Detect which cell encompasses the target text, then output its (x, y) center coordinate. 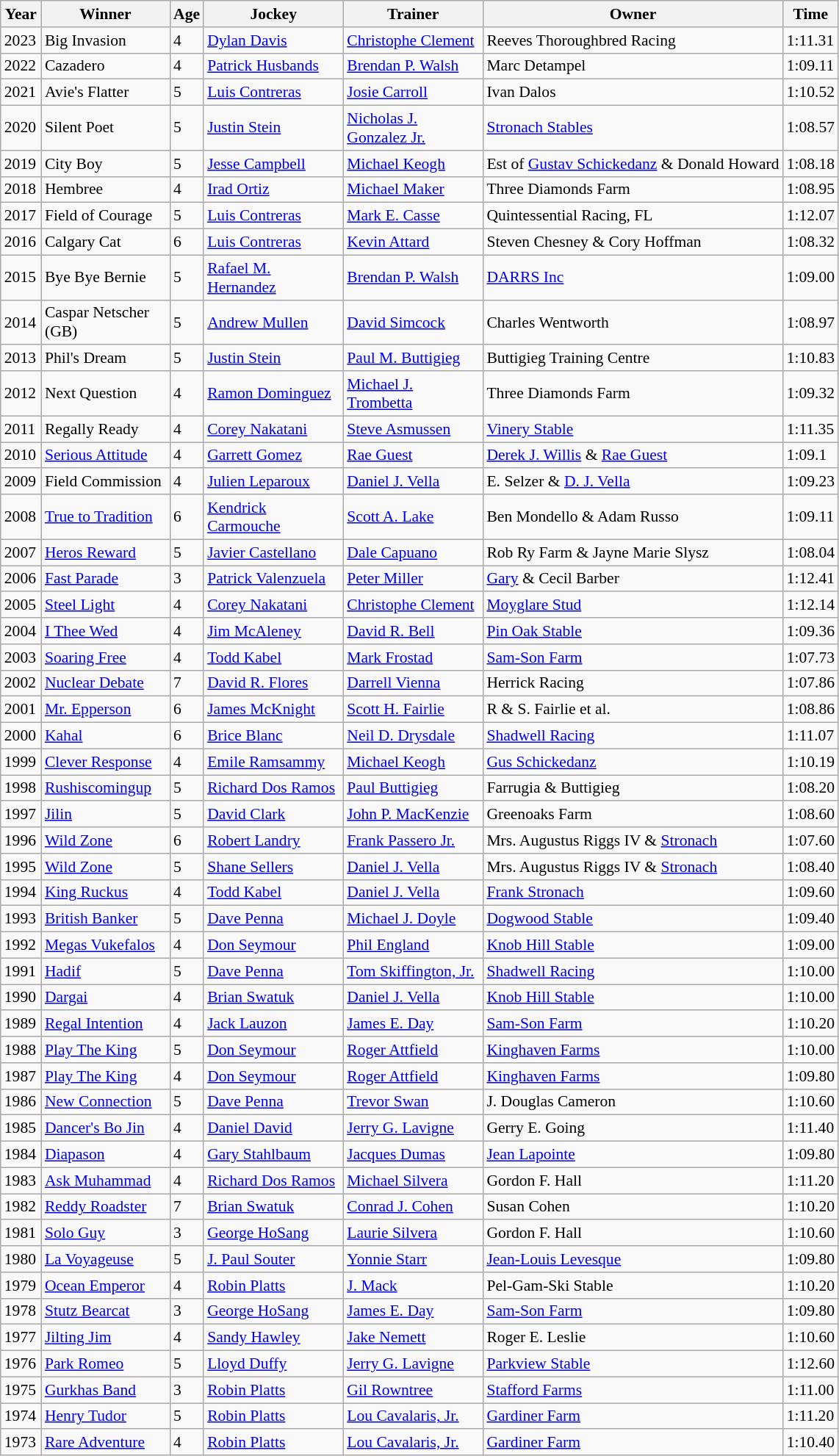
2020 (21, 128)
Rushiscomingup (106, 788)
1986 (21, 1102)
2000 (21, 736)
Farrugia & Buttigieg (633, 788)
1:08.97 (811, 322)
Age (187, 14)
Charles Wentworth (633, 322)
Dargai (106, 998)
Derek J. Willis & Rae Guest (633, 455)
Buttigieg Training Centre (633, 358)
1982 (21, 1207)
Rafael M. Hernandez (273, 278)
Shane Sellers (273, 867)
2016 (21, 242)
Neil D. Drysdale (413, 736)
Kevin Attard (413, 242)
Ivan Dalos (633, 93)
2015 (21, 278)
1:09.23 (811, 482)
2007 (21, 552)
Ramon Dominguez (273, 394)
1989 (21, 1024)
2004 (21, 631)
1:08.32 (811, 242)
John P. MacKenzie (413, 815)
Ask Muhammad (106, 1181)
Michael J. Doyle (413, 919)
Patrick Valenzuela (273, 579)
1992 (21, 945)
Bye Bye Bernie (106, 278)
1:08.95 (811, 190)
2021 (21, 93)
Regal Intention (106, 1024)
Stafford Farms (633, 1390)
2005 (21, 605)
1:08.04 (811, 552)
Garrett Gomez (273, 455)
Clever Response (106, 762)
Owner (633, 14)
1:08.40 (811, 867)
Kahal (106, 736)
1:11.00 (811, 1390)
2011 (21, 429)
Susan Cohen (633, 1207)
Michael Maker (413, 190)
I Thee Wed (106, 631)
Field of Courage (106, 216)
Michael J. Trombetta (413, 394)
Fast Parade (106, 579)
Cazadero (106, 66)
2023 (21, 40)
Jack Lauzon (273, 1024)
Yonnie Starr (413, 1259)
New Connection (106, 1102)
1:09.32 (811, 394)
J. Paul Souter (273, 1259)
Nicholas J. Gonzalez Jr. (413, 128)
1975 (21, 1390)
Trevor Swan (413, 1102)
Gus Schickedanz (633, 762)
1:07.60 (811, 840)
1:11.31 (811, 40)
Trainer (413, 14)
Park Romeo (106, 1364)
Lloyd Duffy (273, 1364)
True to Tradition (106, 517)
Hadif (106, 971)
Regally Ready (106, 429)
Moyglare Stud (633, 605)
1995 (21, 867)
Mr. Epperson (106, 710)
Scott A. Lake (413, 517)
Reeves Thoroughbred Racing (633, 40)
Pel-Gam-Ski Stable (633, 1286)
1:12.07 (811, 216)
David R. Flores (273, 683)
Marc Detampel (633, 66)
1991 (21, 971)
1:10.40 (811, 1443)
Paul Buttigieg (413, 788)
2008 (21, 517)
1:09.40 (811, 919)
Tom Skiffington, Jr. (413, 971)
Herrick Racing (633, 683)
Dale Capuano (413, 552)
Calgary Cat (106, 242)
1996 (21, 840)
Conrad J. Cohen (413, 1207)
Peter Miller (413, 579)
1985 (21, 1128)
Javier Castellano (273, 552)
Parkview Stable (633, 1364)
R & S. Fairlie et al. (633, 710)
Jilting Jim (106, 1338)
2019 (21, 164)
1:11.40 (811, 1128)
Kendrick Carmouche (273, 517)
Rob Ry Farm & Jayne Marie Slysz (633, 552)
Jacques Dumas (413, 1155)
1:08.18 (811, 164)
Silent Poet (106, 128)
1:07.73 (811, 657)
Dogwood Stable (633, 919)
Dylan Davis (273, 40)
1:10.52 (811, 93)
Gary & Cecil Barber (633, 579)
1977 (21, 1338)
British Banker (106, 919)
1979 (21, 1286)
Henry Tudor (106, 1416)
Nuclear Debate (106, 683)
Julien Leparoux (273, 482)
Patrick Husbands (273, 66)
Avie's Flatter (106, 93)
Vinery Stable (633, 429)
Heros Reward (106, 552)
E. Selzer & D. J. Vella (633, 482)
1:10.83 (811, 358)
Paul M. Buttigieg (413, 358)
Phil England (413, 945)
2012 (21, 394)
Phil's Dream (106, 358)
Ocean Emperor (106, 1286)
1:10.19 (811, 762)
1994 (21, 893)
1:08.57 (811, 128)
2022 (21, 66)
1974 (21, 1416)
1990 (21, 998)
Steven Chesney & Cory Hoffman (633, 242)
1973 (21, 1443)
King Ruckus (106, 893)
Mark E. Casse (413, 216)
1984 (21, 1155)
Sandy Hawley (273, 1338)
1:09.36 (811, 631)
Jilin (106, 815)
City Boy (106, 164)
2003 (21, 657)
Jesse Campbell (273, 164)
J. Douglas Cameron (633, 1102)
1981 (21, 1233)
1:12.14 (811, 605)
Solo Guy (106, 1233)
Reddy Roadster (106, 1207)
1987 (21, 1076)
1:09.1 (811, 455)
Steve Asmussen (413, 429)
Rare Adventure (106, 1443)
Winner (106, 14)
1:08.86 (811, 710)
Gil Rowntree (413, 1390)
2010 (21, 455)
Jockey (273, 14)
Hembree (106, 190)
Time (811, 14)
1993 (21, 919)
1:12.60 (811, 1364)
Diapason (106, 1155)
Dancer's Bo Jin (106, 1128)
2017 (21, 216)
2002 (21, 683)
J. Mack (413, 1286)
Gerry E. Going (633, 1128)
Roger E. Leslie (633, 1338)
Caspar Netscher (GB) (106, 322)
Field Commission (106, 482)
2014 (21, 322)
1980 (21, 1259)
Next Question (106, 394)
2018 (21, 190)
1:08.60 (811, 815)
1:09.60 (811, 893)
DARRS Inc (633, 278)
Jake Nemett (413, 1338)
1:11.07 (811, 736)
1998 (21, 788)
Jean-Louis Levesque (633, 1259)
Stronach Stables (633, 128)
Megas Vukefalos (106, 945)
Ben Mondello & Adam Russo (633, 517)
James McKnight (273, 710)
Emile Ramsammy (273, 762)
Laurie Silvera (413, 1233)
2006 (21, 579)
Soaring Free (106, 657)
Est of Gustav Schickedanz & Donald Howard (633, 164)
1999 (21, 762)
Jim McAleney (273, 631)
Rae Guest (413, 455)
Darrell Vienna (413, 683)
Serious Attitude (106, 455)
Brice Blanc (273, 736)
Mark Frostad (413, 657)
1:11.35 (811, 429)
1983 (21, 1181)
David R. Bell (413, 631)
Year (21, 14)
Gurkhas Band (106, 1390)
1:07.86 (811, 683)
1988 (21, 1050)
Daniel David (273, 1128)
1997 (21, 815)
David Simcock (413, 322)
1976 (21, 1364)
2009 (21, 482)
David Clark (273, 815)
2013 (21, 358)
1978 (21, 1311)
Big Invasion (106, 40)
Frank Passero Jr. (413, 840)
Josie Carroll (413, 93)
La Voyageuse (106, 1259)
1:12.41 (811, 579)
Greenoaks Farm (633, 815)
Andrew Mullen (273, 322)
1:08.20 (811, 788)
Pin Oak Stable (633, 631)
Quintessential Racing, FL (633, 216)
Scott H. Fairlie (413, 710)
2001 (21, 710)
Frank Stronach (633, 893)
Michael Silvera (413, 1181)
Gary Stahlbaum (273, 1155)
Stutz Bearcat (106, 1311)
Steel Light (106, 605)
Robert Landry (273, 840)
Jean Lapointe (633, 1155)
Irad Ortiz (273, 190)
